Pinpoint the cell where the given text exists, returning its (X, Y) midpoint coordinate. 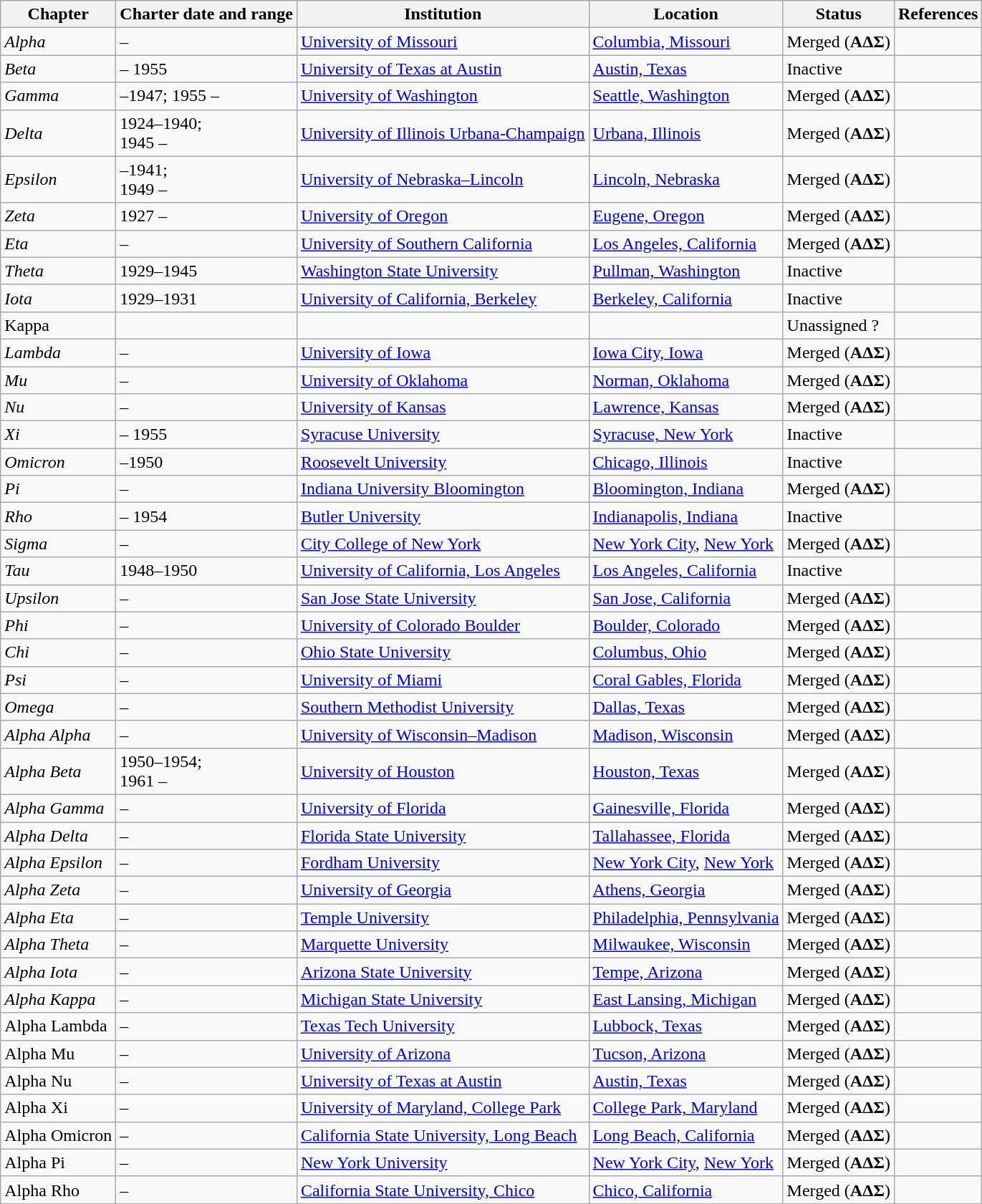
University of Colorado Boulder (443, 625)
University of Missouri (443, 42)
Psi (59, 680)
– 1954 (206, 516)
Tau (59, 571)
Alpha (59, 42)
Location (686, 14)
Alpha Omicron (59, 1135)
Chapter (59, 14)
Phi (59, 625)
Marquette University (443, 945)
Ohio State University (443, 652)
1924–1940;1945 – (206, 133)
Berkeley, California (686, 298)
Eugene, Oregon (686, 216)
Nu (59, 408)
Alpha Delta (59, 836)
Indiana University Bloomington (443, 489)
Alpha Xi (59, 1108)
Chico, California (686, 1190)
Alpha Alpha (59, 734)
Alpha Lambda (59, 1026)
Alpha Iota (59, 972)
Alpha Rho (59, 1190)
University of Nebraska–Lincoln (443, 179)
–1947; 1955 – (206, 96)
Alpha Nu (59, 1081)
Gainesville, Florida (686, 808)
–1941;1949 – (206, 179)
1927 – (206, 216)
Tallahassee, Florida (686, 836)
University of Miami (443, 680)
Eta (59, 244)
Delta (59, 133)
Fordham University (443, 863)
Lambda (59, 352)
Lincoln, Nebraska (686, 179)
Southern Methodist University (443, 707)
Chicago, Illinois (686, 462)
1950–1954;1961 – (206, 771)
Epsilon (59, 179)
Coral Gables, Florida (686, 680)
University of Houston (443, 771)
Theta (59, 271)
New York University (443, 1162)
Institution (443, 14)
Alpha Epsilon (59, 863)
Alpha Eta (59, 918)
Milwaukee, Wisconsin (686, 945)
Michigan State University (443, 999)
1948–1950 (206, 571)
Philadelphia, Pennsylvania (686, 918)
University of Wisconsin–Madison (443, 734)
University of Oklahoma (443, 380)
Chi (59, 652)
Alpha Beta (59, 771)
Tempe, Arizona (686, 972)
San Jose, California (686, 598)
Gamma (59, 96)
Alpha Pi (59, 1162)
Omicron (59, 462)
Texas Tech University (443, 1026)
University of California, Los Angeles (443, 571)
Rho (59, 516)
Status (838, 14)
Bloomington, Indiana (686, 489)
References (938, 14)
Long Beach, California (686, 1135)
Madison, Wisconsin (686, 734)
Florida State University (443, 836)
Dallas, Texas (686, 707)
Syracuse University (443, 435)
–1950 (206, 462)
University of Washington (443, 96)
Athens, Georgia (686, 890)
University of Maryland, College Park (443, 1108)
Boulder, Colorado (686, 625)
College Park, Maryland (686, 1108)
Houston, Texas (686, 771)
Seattle, Washington (686, 96)
Arizona State University (443, 972)
San Jose State University (443, 598)
Roosevelt University (443, 462)
Zeta (59, 216)
Pi (59, 489)
University of California, Berkeley (443, 298)
Iota (59, 298)
Sigma (59, 544)
Columbus, Ohio (686, 652)
University of Iowa (443, 352)
University of Southern California (443, 244)
University of Oregon (443, 216)
University of Georgia (443, 890)
Indianapolis, Indiana (686, 516)
Kappa (59, 325)
University of Florida (443, 808)
Alpha Kappa (59, 999)
Temple University (443, 918)
Tucson, Arizona (686, 1054)
Columbia, Missouri (686, 42)
University of Illinois Urbana-Champaign (443, 133)
University of Kansas (443, 408)
Omega (59, 707)
Xi (59, 435)
Lawrence, Kansas (686, 408)
Alpha Zeta (59, 890)
East Lansing, Michigan (686, 999)
City College of New York (443, 544)
Syracuse, New York (686, 435)
Mu (59, 380)
Alpha Gamma (59, 808)
Pullman, Washington (686, 271)
Upsilon (59, 598)
Washington State University (443, 271)
Lubbock, Texas (686, 1026)
Beta (59, 69)
Iowa City, Iowa (686, 352)
Unassigned ? (838, 325)
Alpha Theta (59, 945)
1929–1931 (206, 298)
Alpha Mu (59, 1054)
University of Arizona (443, 1054)
Butler University (443, 516)
Charter date and range (206, 14)
California State University, Chico (443, 1190)
Norman, Oklahoma (686, 380)
Urbana, Illinois (686, 133)
1929–1945 (206, 271)
California State University, Long Beach (443, 1135)
